Locate the cell with the specified text and output its (x, y) center coordinate. 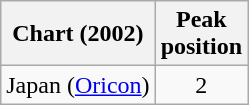
Japan (Oricon) (78, 85)
Chart (2002) (78, 34)
2 (201, 85)
Peakposition (201, 34)
